From the cell containing the given text, extract its center point as [X, Y] coordinate. 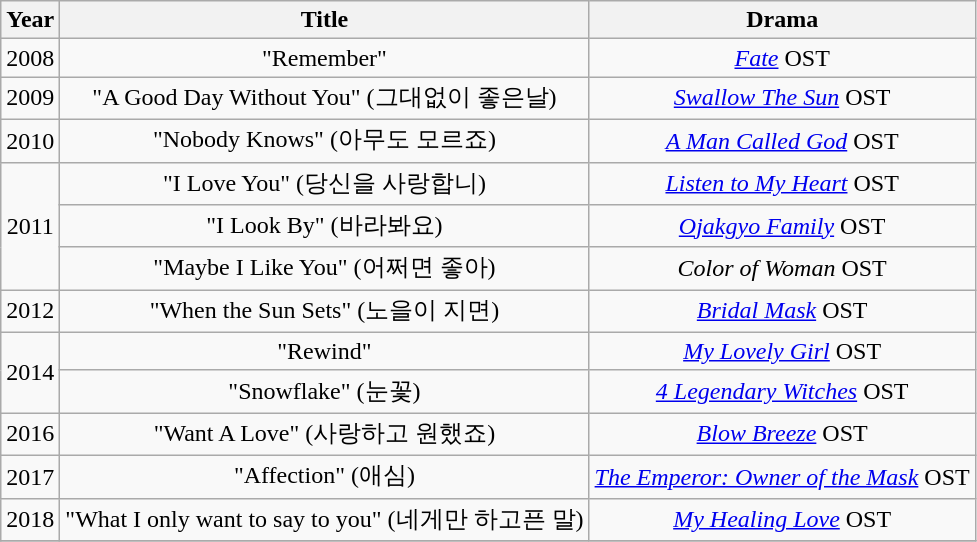
"Affection" (애심) [324, 476]
Bridal Mask OST [782, 312]
Ojakgyo Family OST [782, 226]
A Man Called God OST [782, 140]
2018 [30, 520]
4 Legendary Witches OST [782, 392]
2008 [30, 58]
2009 [30, 98]
2010 [30, 140]
My Healing Love OST [782, 520]
"Snowflake" (눈꽃) [324, 392]
Fate OST [782, 58]
Title [324, 20]
2012 [30, 312]
"Remember" [324, 58]
"Want A Love" (사랑하고 원했죠) [324, 434]
Listen to My Heart OST [782, 184]
"A Good Day Without You" (그대없이 좋은날) [324, 98]
The Emperor: Owner of the Mask OST [782, 476]
2011 [30, 226]
"Rewind" [324, 351]
"Nobody Knows" (아무도 모르죠) [324, 140]
2014 [30, 372]
Drama [782, 20]
2017 [30, 476]
2016 [30, 434]
Swallow The Sun OST [782, 98]
Color of Woman OST [782, 268]
My Lovely Girl OST [782, 351]
"Maybe I Like You" (어쩌면 좋아) [324, 268]
"I Love You" (당신을 사랑합니) [324, 184]
Blow Breeze OST [782, 434]
Year [30, 20]
"What I only want to say to you" (네게만 하고픈 말) [324, 520]
"I Look By" (바라봐요) [324, 226]
"When the Sun Sets" (노을이 지면) [324, 312]
